Return the (x, y) coordinate for the center point of the cell that contains the specified text.  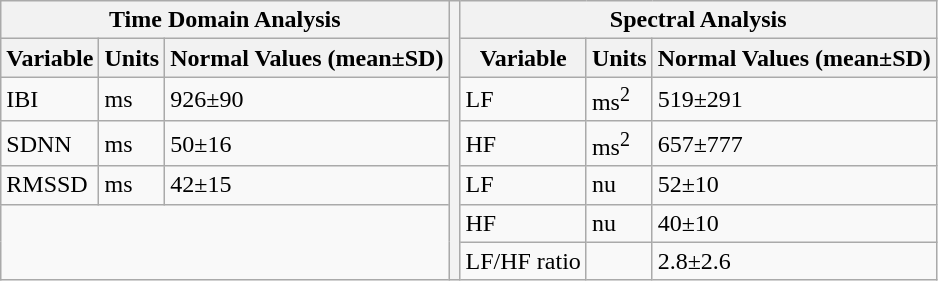
52±10 (794, 185)
SDNN (50, 144)
40±10 (794, 223)
2.8±2.6 (794, 261)
LF/HF ratio (523, 261)
42±15 (307, 185)
657±777 (794, 144)
926±90 (307, 100)
RMSSD (50, 185)
Time Domain Analysis (225, 20)
Spectral Analysis (698, 20)
50±16 (307, 144)
519±291 (794, 100)
IBI (50, 100)
